Scan for the cell matching the given text and deliver its (x, y) coordinate at center. 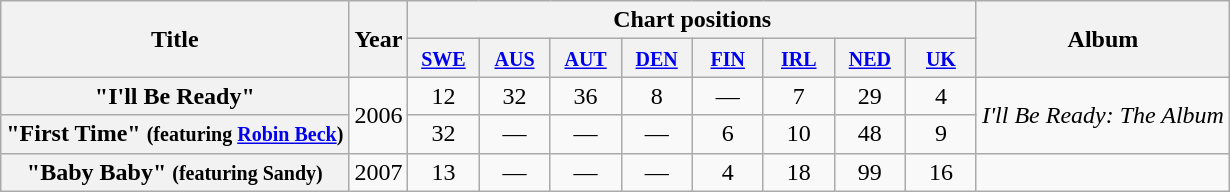
99 (870, 172)
IRL (798, 58)
DEN (656, 58)
2006 (378, 115)
10 (798, 134)
UK (940, 58)
Chart positions (692, 20)
9 (940, 134)
FIN (728, 58)
8 (656, 96)
18 (798, 172)
"First Time" (featuring Robin Beck) (175, 134)
29 (870, 96)
Title (175, 39)
SWE (444, 58)
13 (444, 172)
AUS (514, 58)
Year (378, 39)
"Baby Baby" (featuring Sandy) (175, 172)
I'll Be Ready: The Album (1102, 115)
Album (1102, 39)
36 (586, 96)
7 (798, 96)
NED (870, 58)
2007 (378, 172)
48 (870, 134)
12 (444, 96)
16 (940, 172)
6 (728, 134)
AUT (586, 58)
"I'll Be Ready" (175, 96)
